Extract the [x, y] coordinate from the center of the cell holding the provided text.  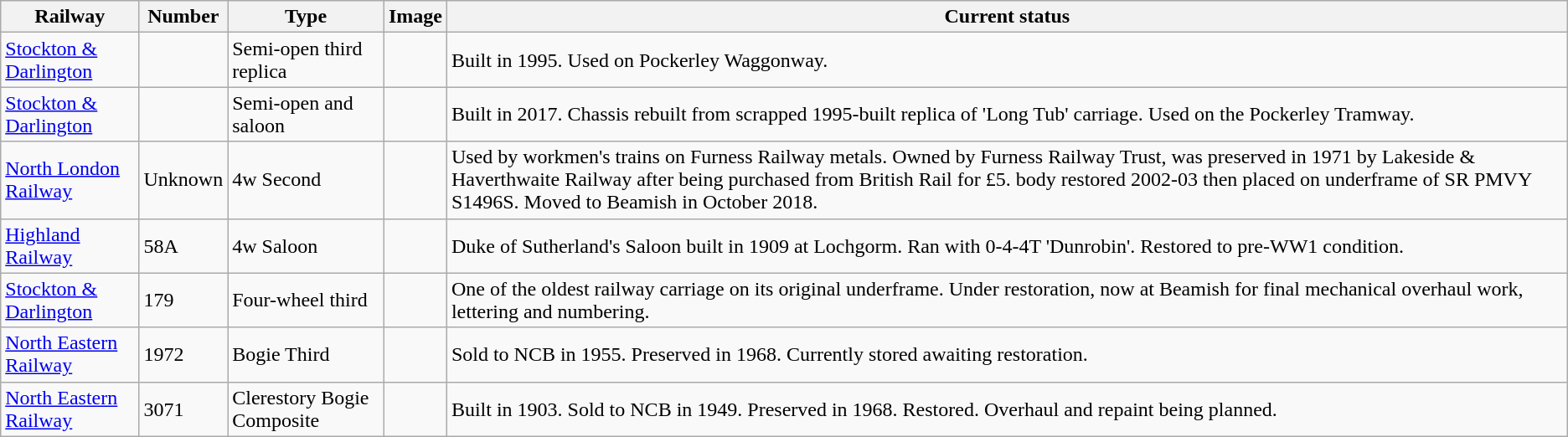
Image [415, 17]
Duke of Sutherland's Saloon built in 1909 at Lochgorm. Ran with 0-4-4T 'Dunrobin'. Restored to pre-WW1 condition. [1007, 246]
Highland Railway [70, 246]
Type [307, 17]
4w Saloon [307, 246]
Number [183, 17]
Built in 1903. Sold to NCB in 1949. Preserved in 1968. Restored. Overhaul and repaint being planned. [1007, 409]
Current status [1007, 17]
179 [183, 300]
Bogie Third [307, 355]
3071 [183, 409]
Built in 2017. Chassis rebuilt from scrapped 1995-built replica of 'Long Tub' carriage. Used on the Pockerley Tramway. [1007, 114]
Railway [70, 17]
Built in 1995. Used on Pockerley Waggonway. [1007, 60]
Clerestory Bogie Composite [307, 409]
Unknown [183, 180]
Four-wheel third [307, 300]
58A [183, 246]
Semi-open third replica [307, 60]
North London Railway [70, 180]
1972 [183, 355]
Semi-open and saloon [307, 114]
4w Second [307, 180]
Sold to NCB in 1955. Preserved in 1968. Currently stored awaiting restoration. [1007, 355]
